Return the [x, y] coordinate for the center point of the cell that contains the specified text.  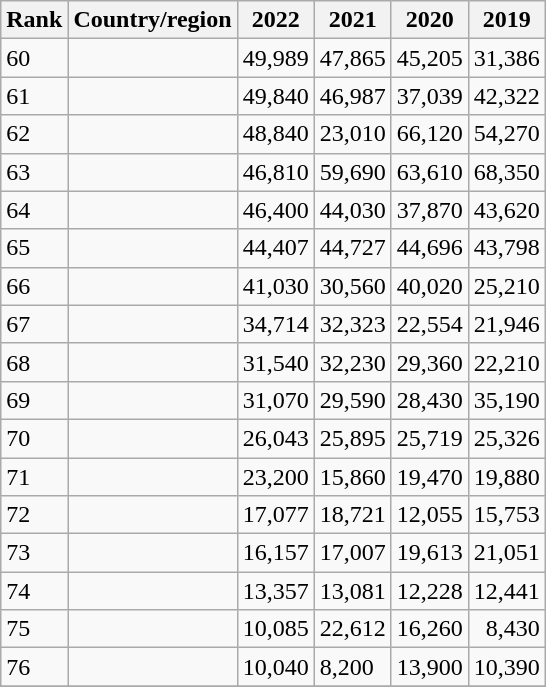
22,210 [506, 362]
68 [34, 362]
61 [34, 96]
40,020 [430, 286]
10,040 [276, 667]
31,540 [276, 362]
44,407 [276, 248]
15,860 [352, 477]
66,120 [430, 134]
44,696 [430, 248]
64 [34, 210]
35,190 [506, 400]
21,946 [506, 324]
46,400 [276, 210]
71 [34, 477]
46,810 [276, 172]
29,360 [430, 362]
66 [34, 286]
32,230 [352, 362]
19,470 [430, 477]
10,085 [276, 629]
34,714 [276, 324]
15,753 [506, 515]
68,350 [506, 172]
10,390 [506, 667]
12,441 [506, 591]
46,987 [352, 96]
2022 [276, 20]
25,719 [430, 438]
8,200 [352, 667]
59,690 [352, 172]
48,840 [276, 134]
49,840 [276, 96]
44,727 [352, 248]
73 [34, 553]
37,039 [430, 96]
13,900 [430, 667]
23,200 [276, 477]
31,386 [506, 58]
Country/region [152, 20]
8,430 [506, 629]
28,430 [430, 400]
62 [34, 134]
76 [34, 667]
25,895 [352, 438]
29,590 [352, 400]
63,610 [430, 172]
2021 [352, 20]
22,612 [352, 629]
41,030 [276, 286]
2019 [506, 20]
75 [34, 629]
23,010 [352, 134]
31,070 [276, 400]
42,322 [506, 96]
26,043 [276, 438]
16,260 [430, 629]
12,055 [430, 515]
16,157 [276, 553]
21,051 [506, 553]
17,077 [276, 515]
12,228 [430, 591]
25,210 [506, 286]
47,865 [352, 58]
43,798 [506, 248]
69 [34, 400]
13,081 [352, 591]
22,554 [430, 324]
43,620 [506, 210]
65 [34, 248]
45,205 [430, 58]
70 [34, 438]
19,613 [430, 553]
63 [34, 172]
37,870 [430, 210]
Rank [34, 20]
32,323 [352, 324]
13,357 [276, 591]
67 [34, 324]
74 [34, 591]
30,560 [352, 286]
17,007 [352, 553]
19,880 [506, 477]
2020 [430, 20]
44,030 [352, 210]
25,326 [506, 438]
49,989 [276, 58]
72 [34, 515]
54,270 [506, 134]
18,721 [352, 515]
60 [34, 58]
